Return (x, y) of the center of cell containing provided text 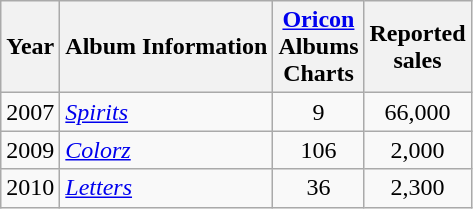
Reportedsales (418, 47)
Letters (166, 188)
Year (30, 47)
Album Information (166, 47)
Colorz (166, 150)
36 (318, 188)
2,300 (418, 188)
66,000 (418, 112)
Spirits (166, 112)
106 (318, 150)
9 (318, 112)
2,000 (418, 150)
OriconAlbumsCharts (318, 47)
2010 (30, 188)
2009 (30, 150)
2007 (30, 112)
